Detect which cell encompasses the target text, then output its [X, Y] center coordinate. 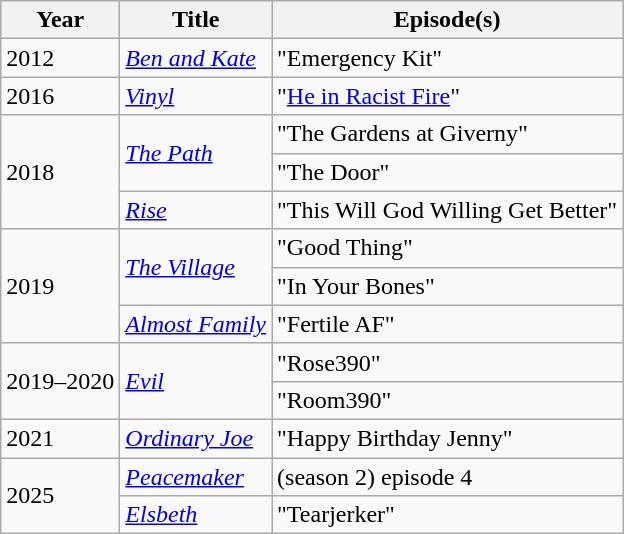
"Good Thing" [448, 248]
Year [60, 20]
2016 [60, 96]
"In Your Bones" [448, 286]
Rise [196, 210]
"Room390" [448, 400]
2018 [60, 172]
The Path [196, 153]
Ordinary Joe [196, 438]
"The Gardens at Giverny" [448, 134]
(season 2) episode 4 [448, 477]
Episode(s) [448, 20]
Peacemaker [196, 477]
"Happy Birthday Jenny" [448, 438]
"He in Racist Fire" [448, 96]
"This Will God Willing Get Better" [448, 210]
2012 [60, 58]
"The Door" [448, 172]
"Emergency Kit" [448, 58]
Evil [196, 381]
Almost Family [196, 324]
2019 [60, 286]
"Tearjerker" [448, 515]
Elsbeth [196, 515]
"Rose390" [448, 362]
Title [196, 20]
2021 [60, 438]
2025 [60, 496]
"Fertile AF" [448, 324]
The Village [196, 267]
2019–2020 [60, 381]
Vinyl [196, 96]
Ben and Kate [196, 58]
